Provide the [X, Y] coordinate of the cell's center where the given text is located.  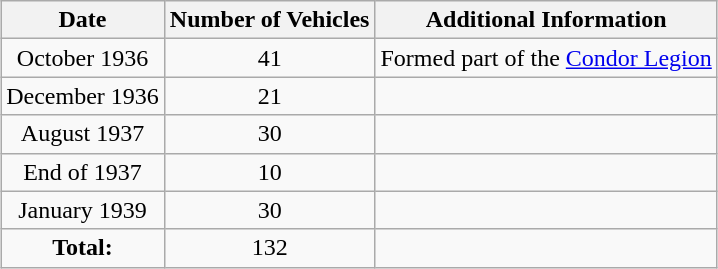
Date [83, 20]
Formed part of the Condor Legion [546, 58]
132 [270, 248]
Total: [83, 248]
December 1936 [83, 96]
Additional Information [546, 20]
August 1937 [83, 134]
10 [270, 172]
End of 1937 [83, 172]
Number of Vehicles [270, 20]
October 1936 [83, 58]
January 1939 [83, 210]
41 [270, 58]
21 [270, 96]
